Pinpoint the cell where the given text exists, returning its [X, Y] midpoint coordinate. 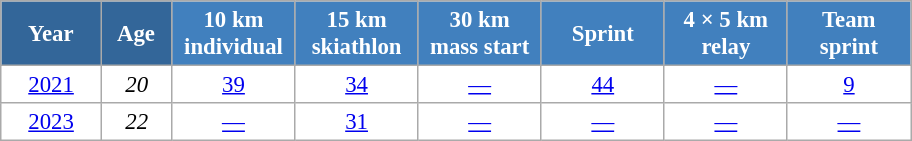
10 km individual [234, 34]
2021 [52, 85]
Team sprint [848, 34]
Sprint [602, 34]
9 [848, 85]
2023 [52, 122]
31 [356, 122]
4 × 5 km relay [726, 34]
Age [136, 34]
Year [52, 34]
39 [234, 85]
22 [136, 122]
44 [602, 85]
15 km skiathlon [356, 34]
20 [136, 85]
30 km mass start [480, 34]
34 [356, 85]
